Return the (X, Y) coordinate for the center point of the cell that contains the specified text.  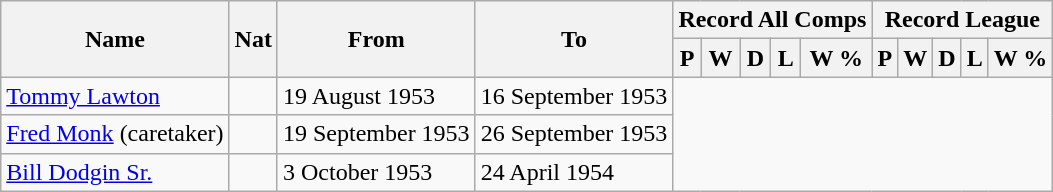
24 April 1954 (574, 172)
Record All Comps (772, 20)
19 August 1953 (376, 96)
Name (115, 39)
Tommy Lawton (115, 96)
To (574, 39)
From (376, 39)
16 September 1953 (574, 96)
Bill Dodgin Sr. (115, 172)
19 September 1953 (376, 134)
Nat (253, 39)
26 September 1953 (574, 134)
Record League (962, 20)
Fred Monk (caretaker) (115, 134)
3 October 1953 (376, 172)
